Scan for the cell matching the given text and deliver its [X, Y] coordinate at center. 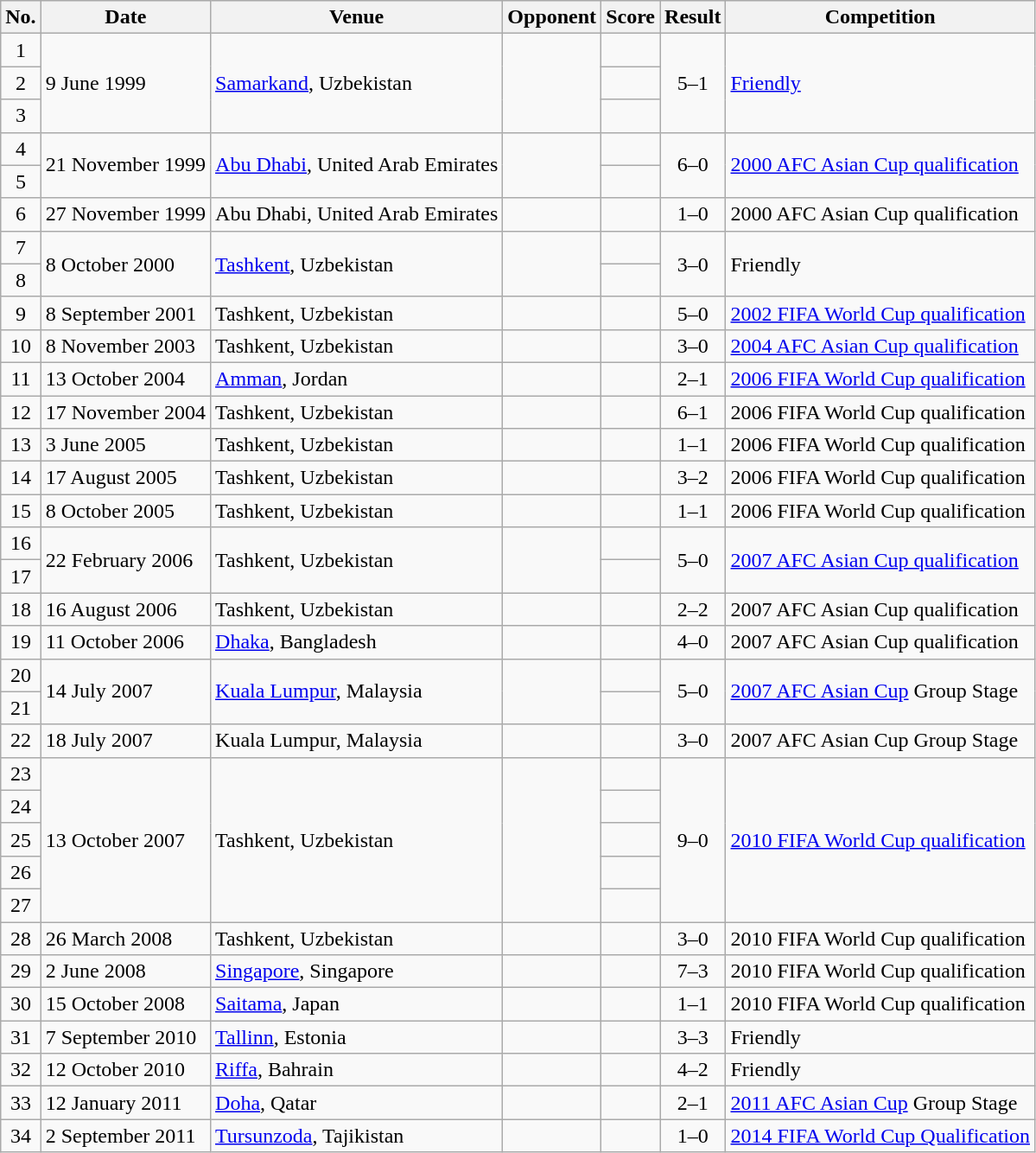
12 January 2011 [125, 1103]
11 [21, 379]
30 [21, 1004]
8 October 2005 [125, 511]
4–2 [693, 1070]
31 [21, 1037]
Venue [357, 17]
5–1 [693, 83]
3 [21, 116]
19 [21, 642]
Opponent [552, 17]
3 June 2005 [125, 445]
18 July 2007 [125, 741]
1 [21, 50]
17 August 2005 [125, 478]
2002 FIFA World Cup qualification [880, 313]
17 [21, 576]
10 [21, 346]
15 [21, 511]
24 [21, 806]
14 [21, 478]
Amman, Jordan [357, 379]
32 [21, 1070]
9–0 [693, 839]
23 [21, 774]
22 [21, 741]
Tallinn, Estonia [357, 1037]
Tursunzoda, Tajikistan [357, 1136]
33 [21, 1103]
2 [21, 83]
6 [21, 214]
Dhaka, Bangladesh [357, 642]
8 November 2003 [125, 346]
14 July 2007 [125, 691]
11 October 2006 [125, 642]
12 [21, 412]
6–1 [693, 412]
15 October 2008 [125, 1004]
20 [21, 675]
13 October 2004 [125, 379]
13 [21, 445]
5 [21, 182]
8 [21, 280]
2 June 2008 [125, 971]
Saitama, Japan [357, 1004]
16 August 2006 [125, 609]
3–2 [693, 478]
29 [21, 971]
No. [21, 17]
27 [21, 905]
26 March 2008 [125, 938]
Samarkand, Uzbekistan [357, 83]
Result [693, 17]
4 [21, 149]
26 [21, 872]
7–3 [693, 971]
27 November 1999 [125, 214]
21 November 1999 [125, 165]
22 February 2006 [125, 560]
Doha, Qatar [357, 1103]
4–0 [693, 642]
21 [21, 708]
7 September 2010 [125, 1037]
28 [21, 938]
17 November 2004 [125, 412]
Date [125, 17]
7 [21, 247]
Competition [880, 17]
2–2 [693, 609]
2011 AFC Asian Cup Group Stage [880, 1103]
13 October 2007 [125, 839]
2014 FIFA World Cup Qualification [880, 1136]
Singapore, Singapore [357, 971]
Riffa, Bahrain [357, 1070]
18 [21, 609]
8 September 2001 [125, 313]
9 [21, 313]
34 [21, 1136]
8 October 2000 [125, 264]
2 September 2011 [125, 1136]
2004 AFC Asian Cup qualification [880, 346]
9 June 1999 [125, 83]
Score [631, 17]
16 [21, 544]
3–3 [693, 1037]
25 [21, 839]
6–0 [693, 165]
12 October 2010 [125, 1070]
